Determine the (x, y) coordinate at the center of the cell enclosing the given text.  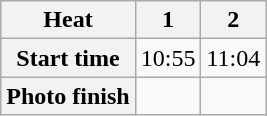
11:04 (234, 58)
2 (234, 20)
Start time (68, 58)
10:55 (168, 58)
Photo finish (68, 96)
Heat (68, 20)
1 (168, 20)
